Pinpoint the cell where the given text exists, returning its [x, y] midpoint coordinate. 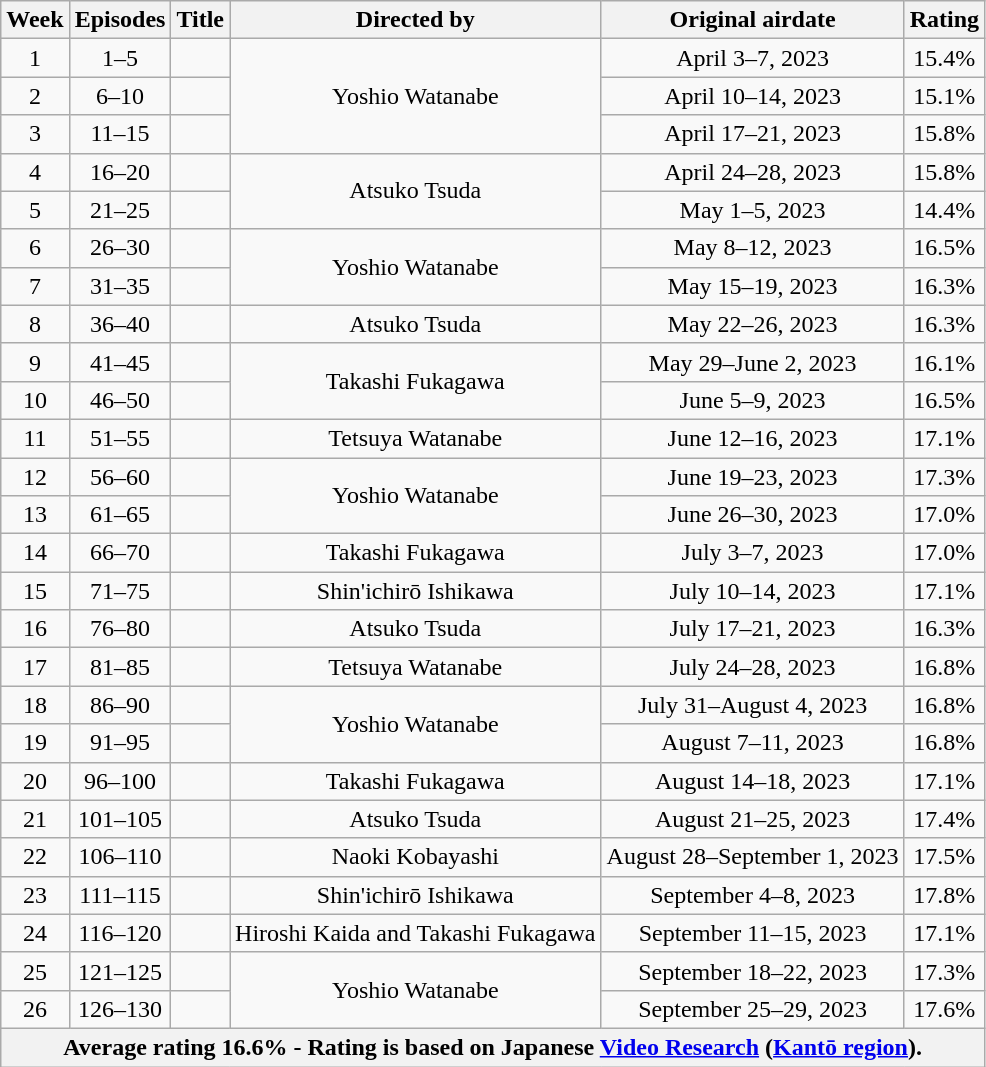
July 31–August 4, 2023 [752, 705]
24 [35, 933]
June 26–30, 2023 [752, 515]
11 [35, 438]
14 [35, 553]
May 22–26, 2023 [752, 324]
17.4% [944, 819]
111–115 [120, 895]
June 19–23, 2023 [752, 477]
23 [35, 895]
10 [35, 400]
9 [35, 362]
126–130 [120, 1009]
3 [35, 134]
Average rating 16.6% - Rating is based on Japanese Video Research (Kantō region). [493, 1047]
September 18–22, 2023 [752, 971]
86–90 [120, 705]
Rating [944, 20]
1 [35, 58]
Episodes [120, 20]
91–95 [120, 743]
11–15 [120, 134]
66–70 [120, 553]
August 14–18, 2023 [752, 781]
April 17–21, 2023 [752, 134]
1–5 [120, 58]
May 29–June 2, 2023 [752, 362]
21–25 [120, 210]
Directed by [416, 20]
June 5–9, 2023 [752, 400]
Week [35, 20]
April 10–14, 2023 [752, 96]
21 [35, 819]
8 [35, 324]
July 3–7, 2023 [752, 553]
20 [35, 781]
15 [35, 591]
17.5% [944, 857]
101–105 [120, 819]
6–10 [120, 96]
Original airdate [752, 20]
Hiroshi Kaida and Takashi Fukagawa [416, 933]
17 [35, 667]
56–60 [120, 477]
81–85 [120, 667]
16 [35, 629]
51–55 [120, 438]
14.4% [944, 210]
31–35 [120, 286]
22 [35, 857]
May 8–12, 2023 [752, 248]
April 24–28, 2023 [752, 172]
25 [35, 971]
16.1% [944, 362]
18 [35, 705]
76–80 [120, 629]
May 15–19, 2023 [752, 286]
116–120 [120, 933]
2 [35, 96]
96–100 [120, 781]
6 [35, 248]
July 17–21, 2023 [752, 629]
September 4–8, 2023 [752, 895]
17.6% [944, 1009]
71–75 [120, 591]
61–65 [120, 515]
5 [35, 210]
August 21–25, 2023 [752, 819]
19 [35, 743]
Naoki Kobayashi [416, 857]
121–125 [120, 971]
4 [35, 172]
15.4% [944, 58]
Title [200, 20]
26 [35, 1009]
7 [35, 286]
12 [35, 477]
April 3–7, 2023 [752, 58]
July 24–28, 2023 [752, 667]
41–45 [120, 362]
15.1% [944, 96]
August 7–11, 2023 [752, 743]
106–110 [120, 857]
26–30 [120, 248]
17.8% [944, 895]
36–40 [120, 324]
September 11–15, 2023 [752, 933]
September 25–29, 2023 [752, 1009]
13 [35, 515]
August 28–September 1, 2023 [752, 857]
May 1–5, 2023 [752, 210]
July 10–14, 2023 [752, 591]
46–50 [120, 400]
June 12–16, 2023 [752, 438]
16–20 [120, 172]
